Pinpoint the cell where the given text exists, returning its [x, y] midpoint coordinate. 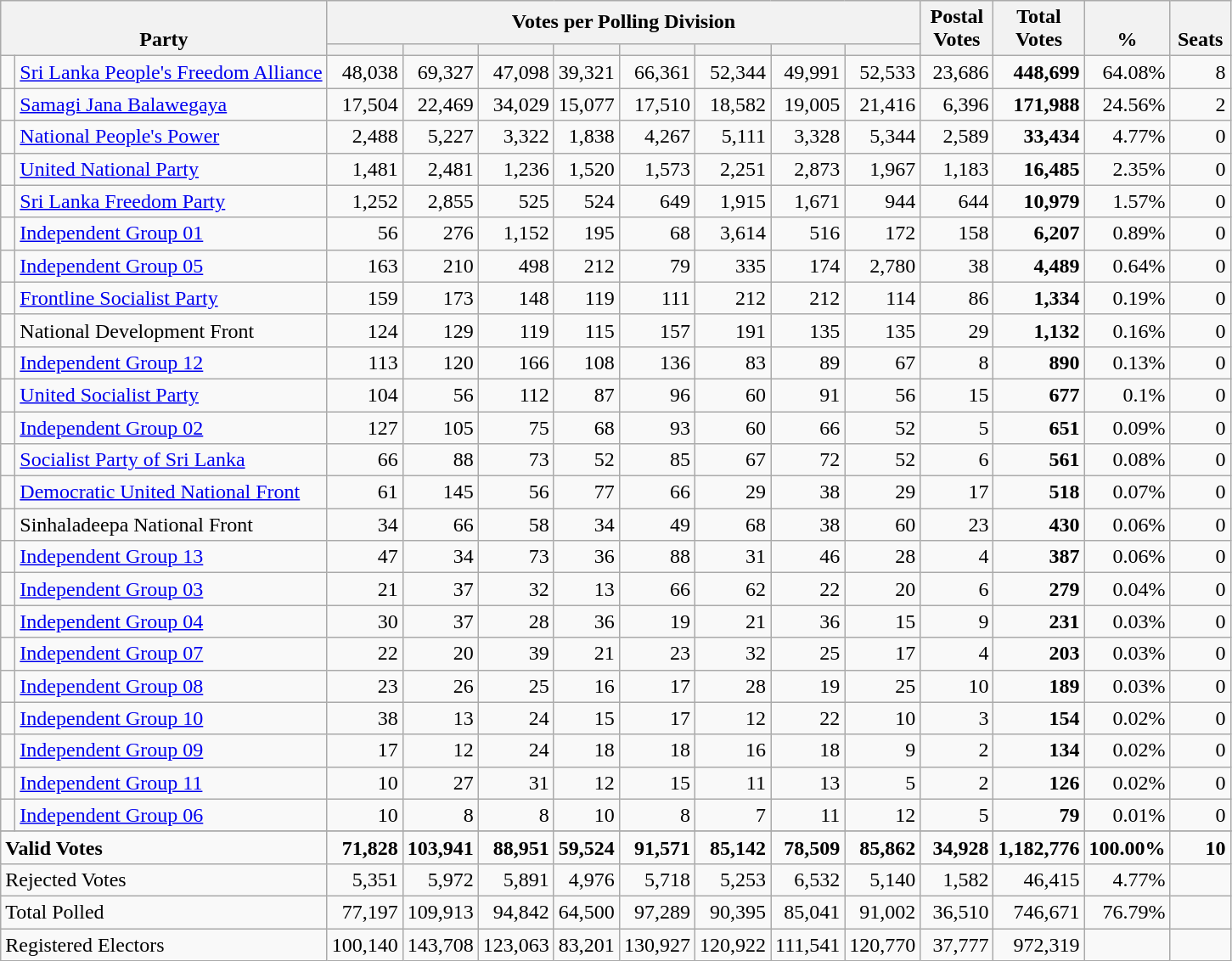
1,481 [365, 169]
85,862 [883, 847]
127 [365, 427]
Samagi Jana Balawegaya [172, 104]
0.08% [1128, 460]
Independent Group 09 [172, 750]
87 [586, 395]
49 [657, 525]
1,915 [732, 201]
1,152 [516, 233]
Votes per Polling Division [623, 22]
89 [808, 362]
21,416 [883, 104]
130,927 [657, 945]
154 [1039, 718]
126 [1039, 783]
210 [440, 266]
17,504 [365, 104]
72 [808, 460]
62 [732, 589]
516 [808, 233]
85 [657, 460]
49,991 [808, 72]
120,770 [883, 945]
10,979 [1039, 201]
0.89% [1128, 233]
2,481 [440, 169]
1,573 [657, 169]
746,671 [1039, 912]
Seats [1201, 29]
2,488 [365, 137]
71,828 [365, 847]
91 [808, 395]
561 [1039, 460]
Party [164, 29]
0.01% [1128, 815]
430 [1039, 525]
525 [516, 201]
Total Votes [1039, 29]
890 [1039, 362]
91,571 [657, 847]
651 [1039, 427]
33,434 [1039, 137]
Sri Lanka People's Freedom Alliance [172, 72]
944 [883, 201]
0.16% [1128, 330]
498 [516, 266]
Frontline Socialist Party [172, 298]
88,951 [516, 847]
48,038 [365, 72]
National Development Front [172, 330]
59,524 [586, 847]
172 [883, 233]
1,334 [1039, 298]
1,838 [586, 137]
United National Party [172, 169]
1,582 [957, 880]
5,140 [883, 880]
677 [1039, 395]
1,182,776 [1039, 847]
Independent Group 03 [172, 589]
17,510 [657, 104]
335 [732, 266]
171,988 [1039, 104]
109,913 [440, 912]
104 [365, 395]
23,686 [957, 72]
136 [657, 362]
4,976 [586, 880]
1,252 [365, 201]
97,289 [657, 912]
100.00% [1128, 847]
46 [808, 557]
103,941 [440, 847]
0.04% [1128, 589]
85,142 [732, 847]
115 [586, 330]
47,098 [516, 72]
39,321 [586, 72]
24.56% [1128, 104]
1.57% [1128, 201]
143,708 [440, 945]
111,541 [808, 945]
0.19% [1128, 298]
Rejected Votes [164, 880]
5,344 [883, 137]
166 [516, 362]
3,322 [516, 137]
30 [365, 621]
105 [440, 427]
69,327 [440, 72]
276 [440, 233]
5,227 [440, 137]
93 [657, 427]
64.08% [1128, 72]
3,328 [808, 137]
387 [1039, 557]
52,344 [732, 72]
Registered Electors [164, 945]
85,041 [808, 912]
27 [440, 783]
123,063 [516, 945]
1,132 [1039, 330]
5,972 [440, 880]
972,319 [1039, 945]
7 [732, 815]
22,469 [440, 104]
649 [657, 201]
National People's Power [172, 137]
0.1% [1128, 395]
279 [1039, 589]
Independent Group 01 [172, 233]
Independent Group 05 [172, 266]
75 [516, 427]
173 [440, 298]
195 [586, 233]
100,140 [365, 945]
90,395 [732, 912]
Independent Group 13 [172, 557]
77 [586, 492]
5,111 [732, 137]
83,201 [586, 945]
4,267 [657, 137]
26 [440, 686]
78,509 [808, 847]
15,077 [586, 104]
644 [957, 201]
34,928 [957, 847]
518 [1039, 492]
191 [732, 330]
6,207 [1039, 233]
1,183 [957, 169]
1,671 [808, 201]
203 [1039, 654]
524 [586, 201]
58 [516, 525]
3 [957, 718]
2,589 [957, 137]
2,780 [883, 266]
64,500 [586, 912]
112 [516, 395]
189 [1039, 686]
Valid Votes [164, 847]
Total Polled [164, 912]
Sri Lanka Freedom Party [172, 201]
0.13% [1128, 362]
6,532 [808, 880]
19,005 [808, 104]
5,253 [732, 880]
Independent Group 12 [172, 362]
36,510 [957, 912]
163 [365, 266]
18,582 [732, 104]
6,396 [957, 104]
% [1128, 29]
Sinhaladeepa National Front [172, 525]
76.79% [1128, 912]
77,197 [365, 912]
Independent Group 04 [172, 621]
46,415 [1039, 880]
114 [883, 298]
108 [586, 362]
5,351 [365, 880]
120 [440, 362]
1,520 [586, 169]
94,842 [516, 912]
34,029 [516, 104]
86 [957, 298]
Democratic United National Front [172, 492]
158 [957, 233]
1,967 [883, 169]
96 [657, 395]
111 [657, 298]
124 [365, 330]
83 [732, 362]
2,251 [732, 169]
Independent Group 10 [172, 718]
120,922 [732, 945]
39 [516, 654]
2,873 [808, 169]
129 [440, 330]
PostalVotes [957, 29]
Independent Group 07 [172, 654]
448,699 [1039, 72]
Independent Group 02 [172, 427]
52,533 [883, 72]
0.64% [1128, 266]
Independent Group 06 [172, 815]
47 [365, 557]
37,777 [957, 945]
16,485 [1039, 169]
145 [440, 492]
United Socialist Party [172, 395]
0.07% [1128, 492]
Independent Group 11 [172, 783]
2,855 [440, 201]
174 [808, 266]
4,489 [1039, 266]
Independent Group 08 [172, 686]
231 [1039, 621]
5,891 [516, 880]
0.09% [1128, 427]
91,002 [883, 912]
2.35% [1128, 169]
5,718 [657, 880]
Socialist Party of Sri Lanka [172, 460]
113 [365, 362]
157 [657, 330]
134 [1039, 750]
3,614 [732, 233]
66,361 [657, 72]
148 [516, 298]
61 [365, 492]
159 [365, 298]
1,236 [516, 169]
